Capture the cell that displays the provided text and extract its (x, y) central coordinate. 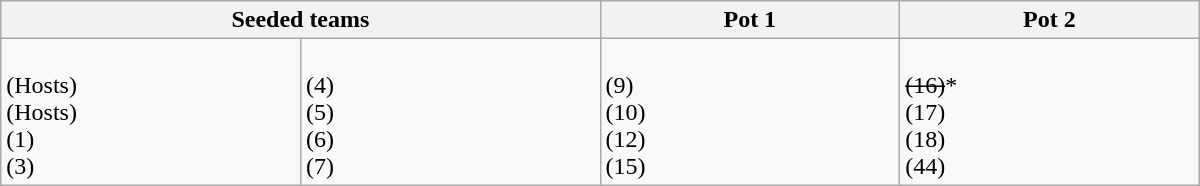
Pot 1 (750, 20)
(Hosts) (Hosts) (1) (3) (151, 112)
(16)* (17) (18) (44) (1050, 112)
(4) (5) (6) (7) (450, 112)
Seeded teams (300, 20)
Pot 2 (1050, 20)
(9) (10) (12) (15) (750, 112)
